From the cell containing the given text, extract its center point as (X, Y) coordinate. 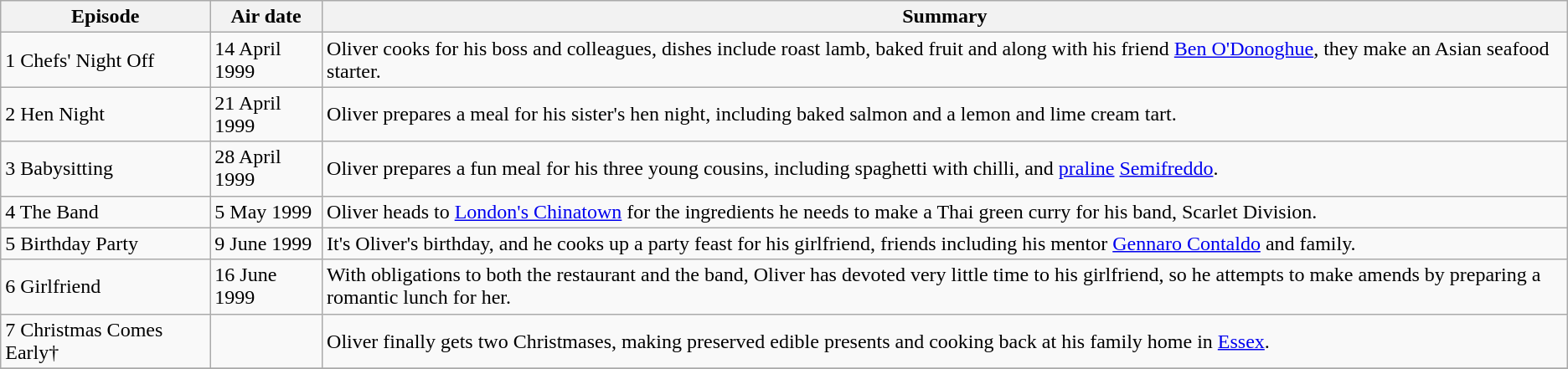
16 June 1999 (266, 286)
1 Chefs' Night Off (106, 60)
Oliver prepares a fun meal for his three young cousins, including spaghetti with chilli, and praline Semifreddo. (945, 169)
Summary (945, 17)
5 May 1999 (266, 212)
14 April 1999 (266, 60)
28 April 1999 (266, 169)
Oliver prepares a meal for his sister's hen night, including baked salmon and a lemon and lime cream tart. (945, 114)
2 Hen Night (106, 114)
Air date (266, 17)
3 Babysitting (106, 169)
9 June 1999 (266, 243)
6 Girlfriend (106, 286)
7 Christmas Comes Early† (106, 341)
21 April 1999 (266, 114)
Oliver heads to London's Chinatown for the ingredients he needs to make a Thai green curry for his band, Scarlet Division. (945, 212)
Episode (106, 17)
It's Oliver's birthday, and he cooks up a party feast for his girlfriend, friends including his mentor Gennaro Contaldo and family. (945, 243)
Oliver finally gets two Christmases, making preserved edible presents and cooking back at his family home in Essex. (945, 341)
4 The Band (106, 212)
5 Birthday Party (106, 243)
